Find where the given text appears and provide that cell's center as [X, Y] coordinate. 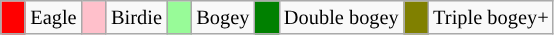
Birdie [136, 17]
Bogey [222, 17]
Triple bogey+ [490, 17]
Eagle [53, 17]
Double bogey [342, 17]
